For the text-containing cell, return its midpoint in (X, Y) coordinate format. 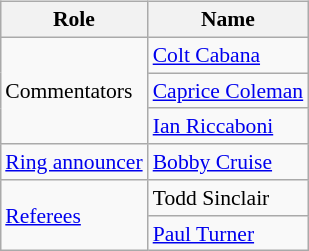
Caprice Coleman (228, 91)
Paul Turner (228, 233)
Colt Cabana (228, 55)
Ian Riccaboni (228, 126)
Role (74, 20)
Referees (74, 216)
Commentators (74, 90)
Todd Sinclair (228, 198)
Ring announcer (74, 162)
Name (228, 20)
Bobby Cruise (228, 162)
